Return the (X, Y) coordinate for the center point of the cell that contains the specified text.  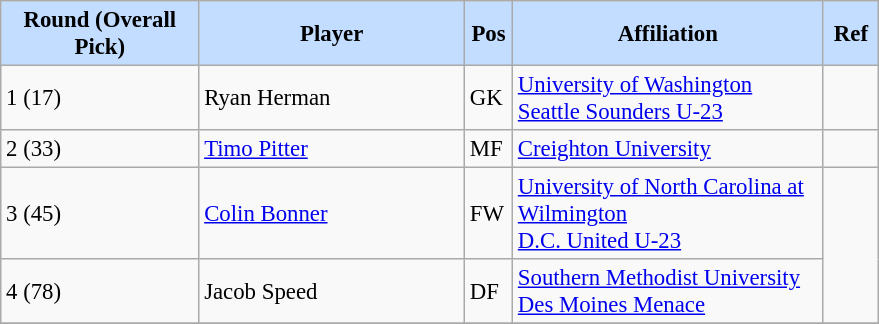
DF (488, 292)
MF (488, 149)
Ryan Herman (332, 98)
University of WashingtonSeattle Sounders U-23 (668, 98)
Pos (488, 34)
4 (78) (100, 292)
2 (33) (100, 149)
Creighton University (668, 149)
3 (45) (100, 214)
Round (Overall Pick) (100, 34)
Colin Bonner (332, 214)
Ref (851, 34)
Timo Pitter (332, 149)
Player (332, 34)
University of North Carolina at WilmingtonD.C. United U-23 (668, 214)
FW (488, 214)
Southern Methodist UniversityDes Moines Menace (668, 292)
Affiliation (668, 34)
Jacob Speed (332, 292)
1 (17) (100, 98)
GK (488, 98)
